Provide the [X, Y] coordinate of the cell's center where the given text is located.  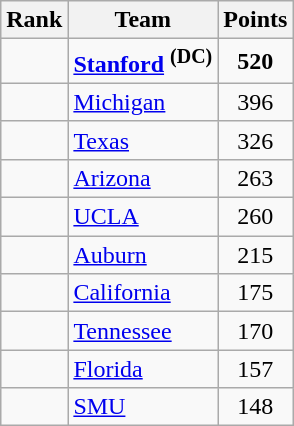
157 [256, 369]
215 [256, 255]
396 [256, 102]
Rank [34, 20]
Stanford (DC) [143, 62]
326 [256, 140]
California [143, 293]
Team [143, 20]
Auburn [143, 255]
Points [256, 20]
Michigan [143, 102]
Florida [143, 369]
Tennessee [143, 331]
170 [256, 331]
263 [256, 178]
260 [256, 217]
Arizona [143, 178]
175 [256, 293]
148 [256, 407]
SMU [143, 407]
520 [256, 62]
UCLA [143, 217]
Texas [143, 140]
